Scan for the cell matching the given text and deliver its (X, Y) coordinate at center. 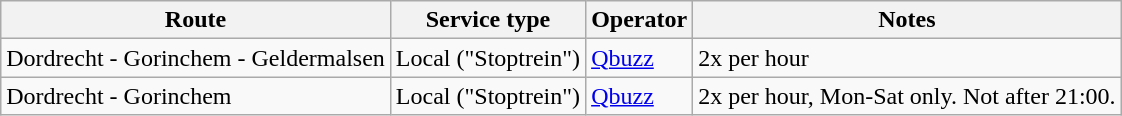
Service type (488, 20)
2x per hour, Mon-Sat only. Not after 21:00. (907, 96)
Dordrecht - Gorinchem (196, 96)
Notes (907, 20)
2x per hour (907, 58)
Operator (640, 20)
Dordrecht - Gorinchem - Geldermalsen (196, 58)
Route (196, 20)
